From the cell containing the given text, extract its center point as [x, y] coordinate. 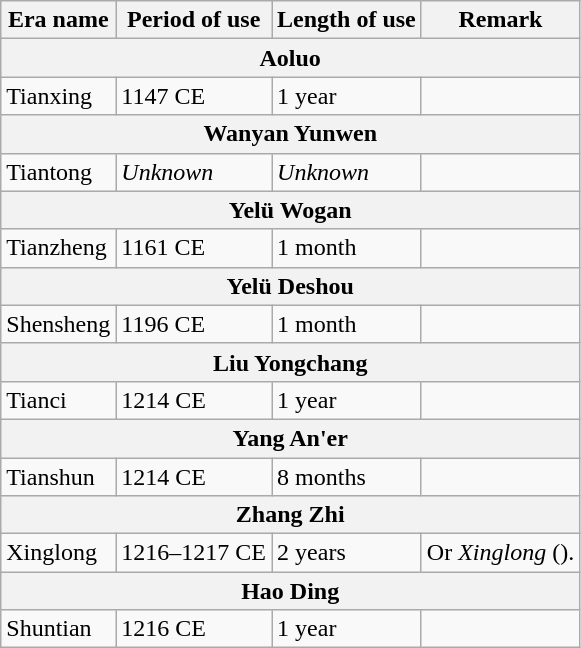
Tianci [58, 400]
1216–1217 CE [194, 553]
Xinglong [58, 553]
Wanyan Yunwen [290, 134]
2 years [347, 553]
Yelü Deshou [290, 286]
Length of use [347, 20]
Tianshun [58, 477]
Tianzheng [58, 248]
Era name [58, 20]
Yelü Wogan [290, 210]
Remark [500, 20]
8 months [347, 477]
Hao Ding [290, 591]
Liu Yongchang [290, 362]
Yang An'er [290, 438]
Zhang Zhi [290, 515]
Or Xinglong (). [500, 553]
1161 CE [194, 248]
Tianxing [58, 96]
1147 CE [194, 96]
1196 CE [194, 324]
Aoluo [290, 58]
Tiantong [58, 172]
1216 CE [194, 629]
Shuntian [58, 629]
Shensheng [58, 324]
Period of use [194, 20]
